For the text-containing cell, return its midpoint in (X, Y) coordinate format. 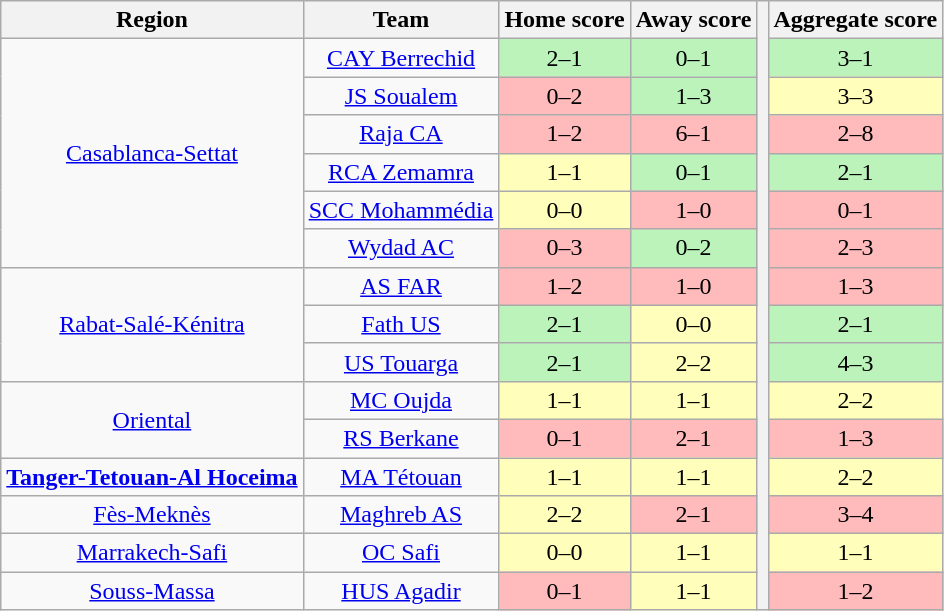
Souss-Massa (152, 591)
OC Safi (401, 553)
AS FAR (401, 286)
3–4 (856, 515)
Team (401, 20)
Wydad AC (401, 248)
Region (152, 20)
CAY Berrechid (401, 58)
2–8 (856, 134)
Home score (564, 20)
6–1 (694, 134)
US Touarga (401, 362)
JS Soualem (401, 96)
RS Berkane (401, 438)
Fès-Meknès (152, 515)
Casablanca-Settat (152, 153)
SCC Mohammédia (401, 210)
2–3 (856, 248)
Oriental (152, 419)
MA Tétouan (401, 477)
Maghreb AS (401, 515)
HUS Agadir (401, 591)
Aggregate score (856, 20)
Fath US (401, 324)
0–3 (564, 248)
Rabat-Salé-Kénitra (152, 324)
Tanger-Tetouan-Al Hoceima (152, 477)
3–3 (856, 96)
RCA Zemamra (401, 172)
4–3 (856, 362)
Raja CA (401, 134)
Away score (694, 20)
Marrakech-Safi (152, 553)
MC Oujda (401, 400)
3–1 (856, 58)
